Output the [X, Y] coordinate of the center of the cell containing the given text.  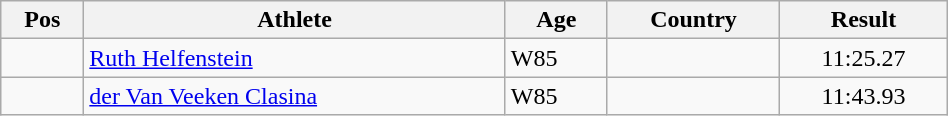
Country [694, 20]
11:43.93 [864, 96]
der Van Veeken Clasina [295, 96]
Pos [42, 20]
11:25.27 [864, 58]
Result [864, 20]
Ruth Helfenstein [295, 58]
Age [556, 20]
Athlete [295, 20]
